Provide the [x, y] coordinate of the cell's center where the given text is located.  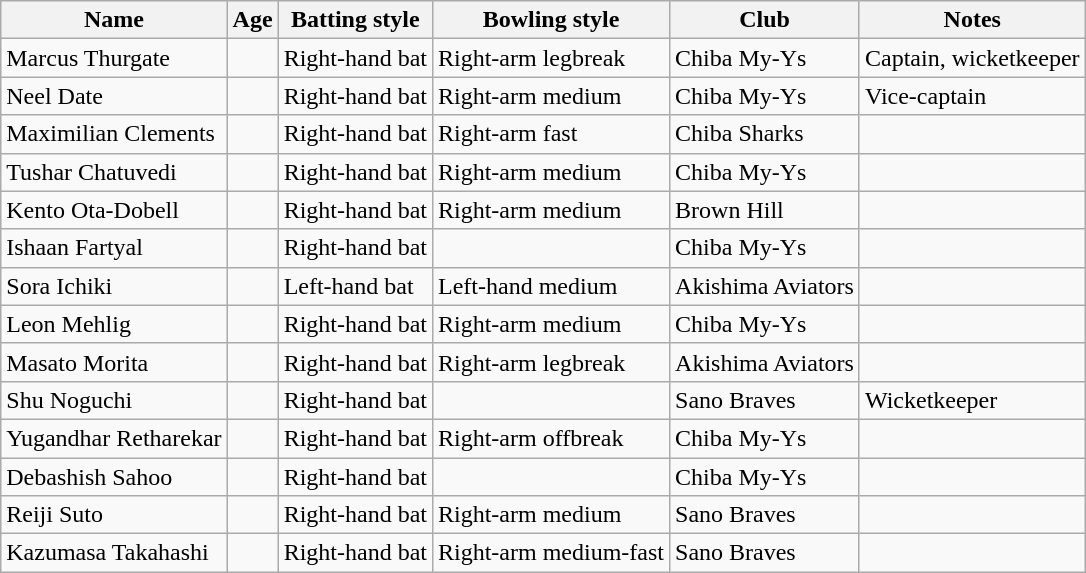
Masato Morita [114, 362]
Brown Hill [765, 210]
Reiji Suto [114, 515]
Yugandhar Retharekar [114, 438]
Neel Date [114, 96]
Left-hand medium [550, 286]
Right-arm medium-fast [550, 553]
Maximilian Clements [114, 134]
Kento Ota-Dobell [114, 210]
Shu Noguchi [114, 400]
Captain, wicketkeeper [972, 58]
Bowling style [550, 20]
Kazumasa Takahashi [114, 553]
Leon Mehlig [114, 324]
Sora Ichiki [114, 286]
Right-arm fast [550, 134]
Club [765, 20]
Age [252, 20]
Batting style [355, 20]
Left-hand bat [355, 286]
Ishaan Fartyal [114, 248]
Chiba Sharks [765, 134]
Notes [972, 20]
Right-arm offbreak [550, 438]
Marcus Thurgate [114, 58]
Wicketkeeper [972, 400]
Debashish Sahoo [114, 477]
Tushar Chatuvedi [114, 172]
Name [114, 20]
Vice-captain [972, 96]
